From the cell containing the given text, extract its center point as [x, y] coordinate. 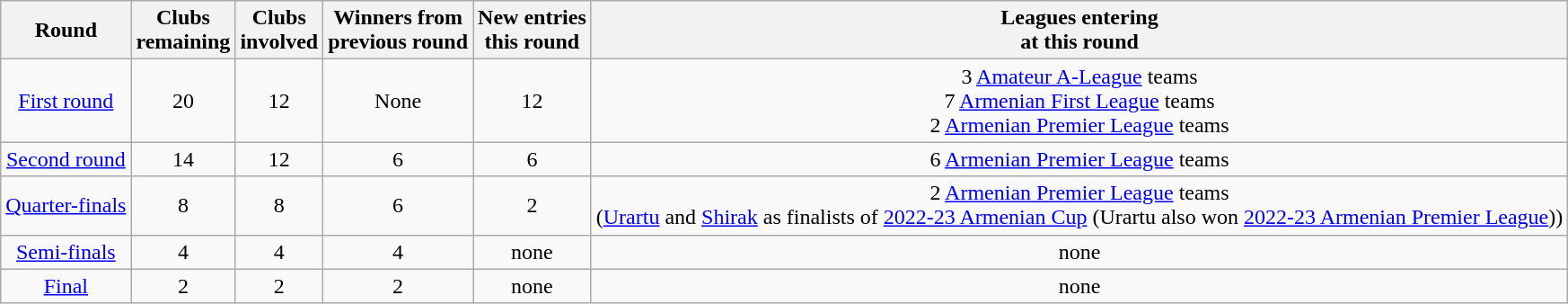
3 Amateur A-League teams 7 Armenian First League teams 2 Armenian Premier League teams [1079, 101]
Semi-finals [66, 252]
20 [183, 101]
Final [66, 286]
6 Armenian Premier League teams [1079, 159]
New entriesthis round [533, 31]
2 Armenian Premier League teams (Urartu and Shirak as finalists of 2022-23 Armenian Cup (Urartu also won 2022-23 Armenian Premier League)) [1079, 205]
Clubsremaining [183, 31]
Leagues enteringat this round [1079, 31]
14 [183, 159]
Clubsinvolved [279, 31]
Second round [66, 159]
Winners fromprevious round [399, 31]
Quarter-finals [66, 205]
First round [66, 101]
None [399, 101]
Round [66, 31]
